Capture the cell that displays the provided text and extract its [X, Y] central coordinate. 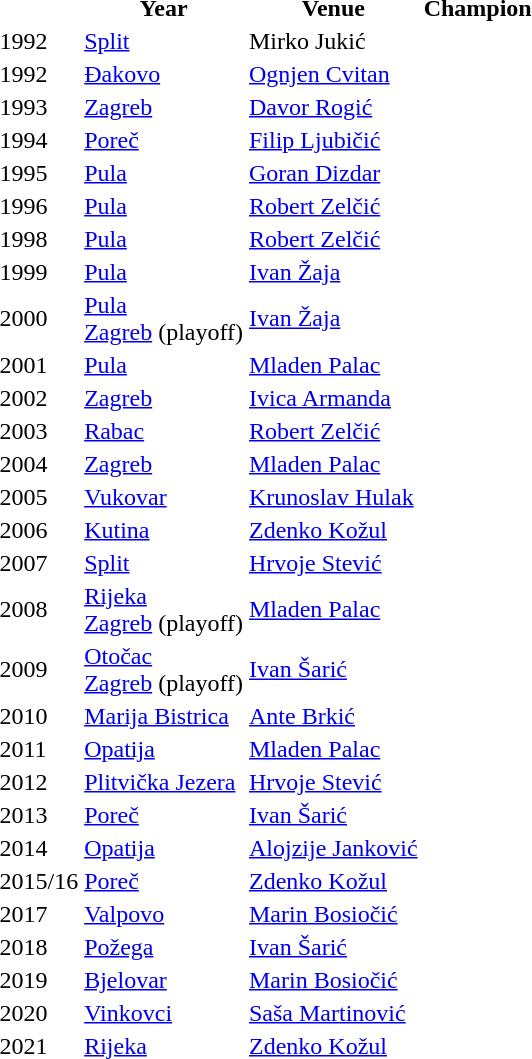
Vinkovci [164, 1013]
Plitvička Jezera [164, 782]
Davor Rogić [334, 107]
Bjelovar [164, 980]
Saša Martinović [334, 1013]
PulaZagreb (playoff) [164, 318]
Krunoslav Hulak [334, 497]
Goran Dizdar [334, 173]
Rabac [164, 431]
Ivica Armanda [334, 398]
Valpovo [164, 914]
Kutina [164, 530]
Marija Bistrica [164, 716]
Vukovar [164, 497]
Ante Brkić [334, 716]
OtočacZagreb (playoff) [164, 670]
RijekaZagreb (playoff) [164, 610]
Alojzije Janković [334, 848]
Ognjen Cvitan [334, 74]
Požega [164, 947]
Filip Ljubičić [334, 140]
Đakovo [164, 74]
Mirko Jukić [334, 41]
